For the text-containing cell, return its midpoint in [X, Y] coordinate format. 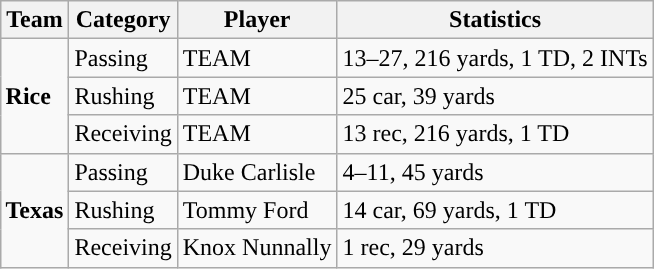
14 car, 69 yards, 1 TD [495, 210]
13–27, 216 yards, 1 TD, 2 INTs [495, 58]
4–11, 45 yards [495, 172]
Rice [34, 96]
Duke Carlisle [257, 172]
Player [257, 20]
Texas [34, 210]
Team [34, 20]
25 car, 39 yards [495, 96]
1 rec, 29 yards [495, 248]
Category [123, 20]
Tommy Ford [257, 210]
13 rec, 216 yards, 1 TD [495, 134]
Knox Nunnally [257, 248]
Statistics [495, 20]
